Detect which cell encompasses the target text, then output its (X, Y) center coordinate. 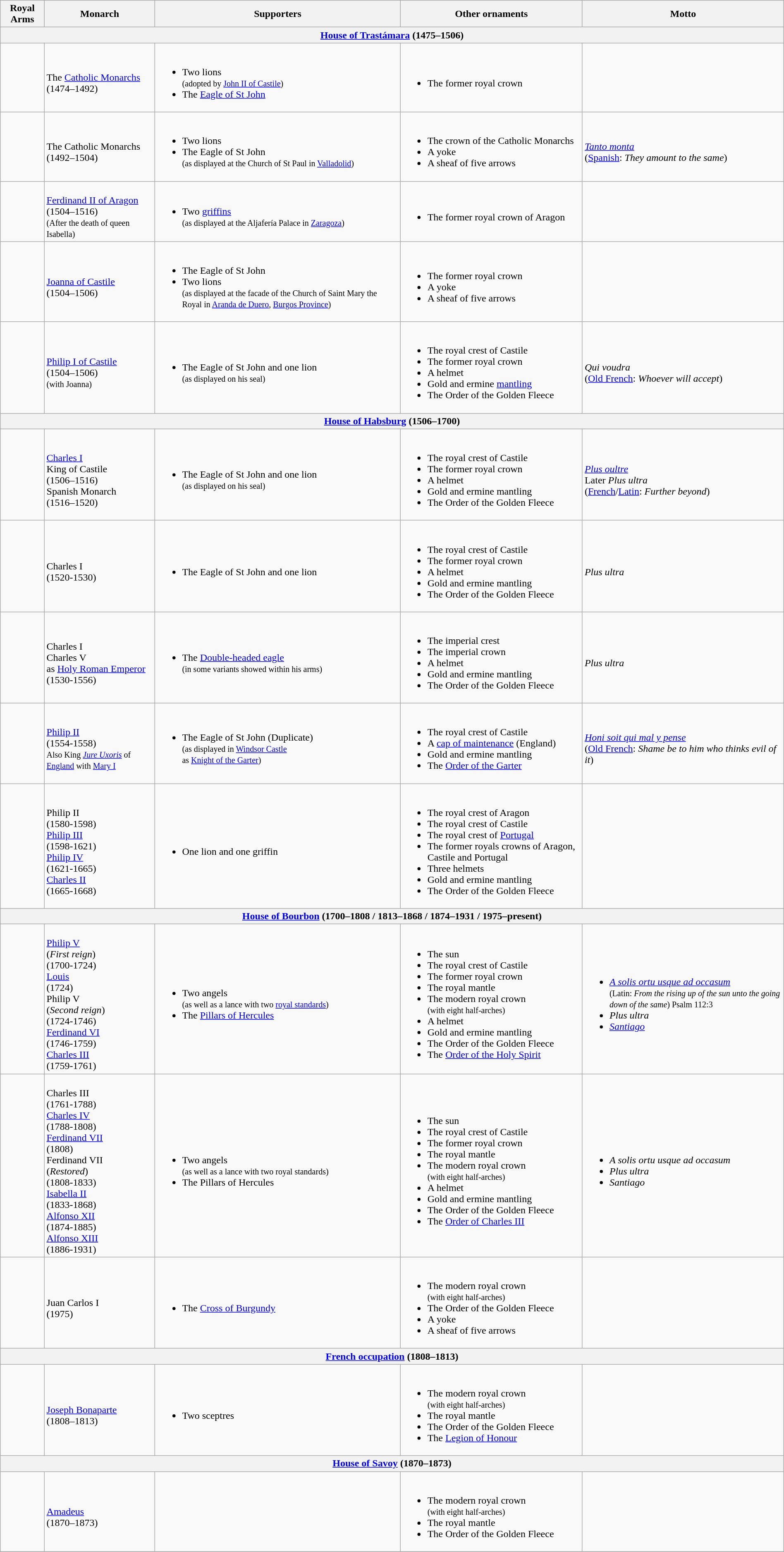
Charles ICharles Vas Holy Roman Emperor(1530-1556) (100, 658)
Two griffins(as displayed at the Aljafería Palace in Zaragoza) (278, 211)
Two lions (adopted by John II of Castile)The Eagle of St John (278, 78)
The crown of the Catholic MonarchsA yokeA sheaf of five arrows (491, 146)
Juan Carlos I(1975) (100, 1303)
Joanna of Castile(1504–1506) (100, 282)
Two sceptres (278, 1410)
One lion and one griffin (278, 846)
The modern royal crown(with eight half-arches)The royal mantleThe Order of the Golden FleeceThe Legion of Honour (491, 1410)
A solis ortu usque ad occasumPlus ultraSantiago (683, 1165)
Plus oultreLater Plus ultra(French/Latin: Further beyond) (683, 475)
Other ornaments (491, 14)
The Catholic Monarchs(1474–1492) (100, 78)
Philip II(1554-1558)Also King Jure Uxoris of England with Mary I (100, 743)
The modern royal crown(with eight half-arches)The royal mantleThe Order of the Golden Fleece (491, 1511)
Ferdinand II of Aragon(1504–1516)(After the death of queen Isabella) (100, 211)
The Double-headed eagle(in some variants showed within his arms) (278, 658)
The Cross of Burgundy (278, 1303)
Philip V(First reign)(1700-1724)Louis(1724)Philip V(Second reign)(1724-1746)Ferdinand VI(1746-1759)Charles III(1759-1761) (100, 999)
Tanto monta(Spanish: They amount to the same) (683, 146)
Supporters (278, 14)
The former royal crown (491, 78)
Philip II(1580-1598)Philip III(1598-1621)Philip IV(1621-1665)Charles II(1665-1668) (100, 846)
Two lionsThe Eagle of St John(as displayed at the Church of St Paul in Valladolid) (278, 146)
The imperial crestThe imperial crownA helmetGold and ermine mantlingThe Order of the Golden Fleece (491, 658)
The Eagle of St John (Duplicate)(as displayed in Windsor Castleas Knight of the Garter) (278, 743)
Charles I(1520-1530) (100, 566)
House of Trastámara (1475–1506) (392, 35)
Honi soit qui mal y pense(Old French: Shame be to him who thinks evil of it) (683, 743)
Amadeus(1870–1873) (100, 1511)
The modern royal crown(with eight half-arches)The Order of the Golden FleeceA yokeA sheaf of five arrows (491, 1303)
Royal Arms (22, 14)
House of Bourbon (1700–1808 / 1813–1868 / 1874–1931 / 1975–present) (392, 916)
Joseph Bonaparte(1808–1813) (100, 1410)
Motto (683, 14)
House of Habsburg (1506–1700) (392, 421)
The former royal crown of Aragon (491, 211)
The Eagle of St John and one lion (278, 566)
Philip I of Castile(1504–1506)(with Joanna) (100, 367)
The Catholic Monarchs(1492–1504) (100, 146)
Monarch (100, 14)
The royal crest of CastileA cap of maintenance (England)Gold and ermine mantlingThe Order of the Garter (491, 743)
French occupation (1808–1813) (392, 1356)
House of Savoy (1870–1873) (392, 1464)
Charles IKing of Castile(1506–1516)Spanish Monarch(1516–1520) (100, 475)
A solis ortu usque ad occasum(Latin: From the rising up of the sun unto the going down of the same) Psalm 112:3Plus ultraSantiago (683, 999)
The Eagle of St JohnTwo lions(as displayed at the facade of the Church of Saint Mary the Royal in Aranda de Duero, Burgos Province) (278, 282)
The former royal crownA yokeA sheaf of five arrows (491, 282)
Qui voudra(Old French: Whoever will accept) (683, 367)
